Search for the cell housing the specified text and yield its (x, y) center coordinate. 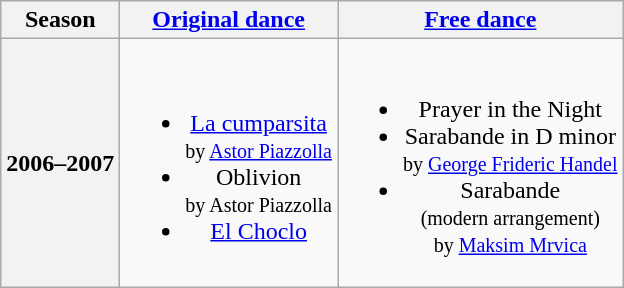
Season (60, 20)
Free dance (481, 20)
La cumparsita by Astor Piazzolla Oblivion by Astor Piazzolla El Choclo (229, 163)
2006–2007 (60, 163)
Prayer in the NightSarabande in D minor by George Frideric Handel Sarabande (modern arrangement) by Maksim Mrvica (481, 163)
Original dance (229, 20)
